Provide the [X, Y] coordinate of the cell's center where the given text is located.  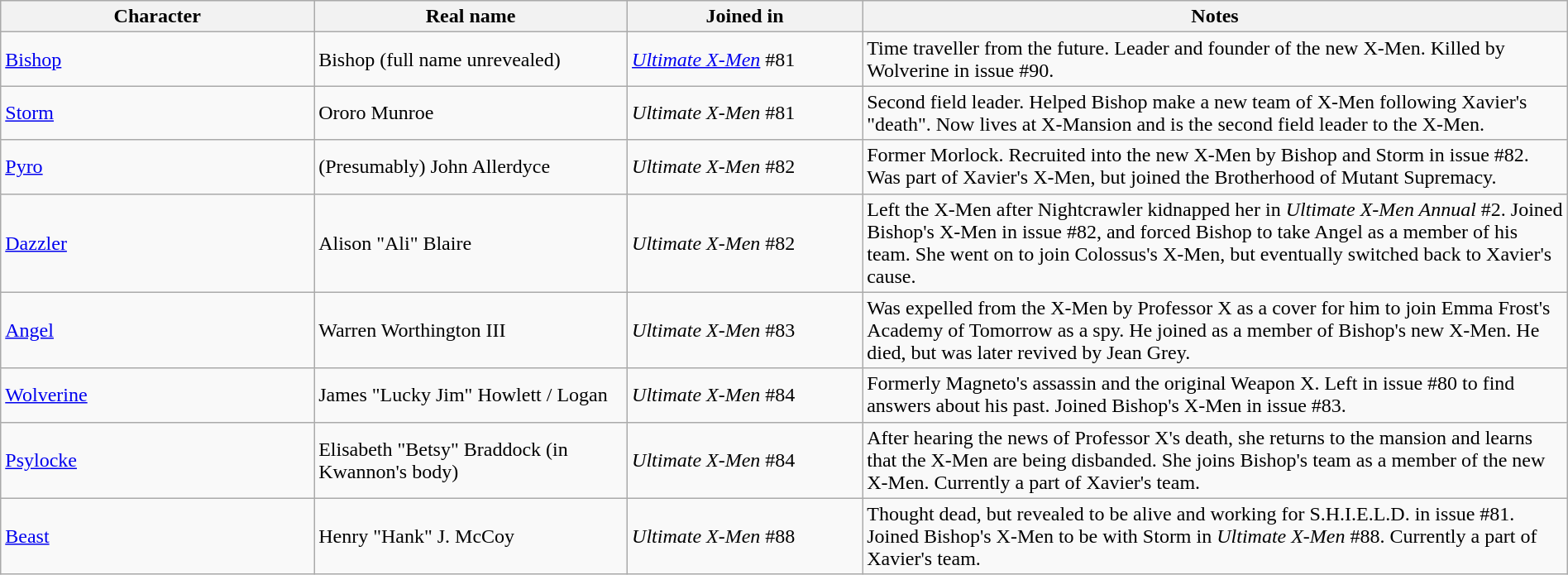
Ororo Munroe [471, 113]
Joined in [745, 17]
Wolverine [157, 395]
Ultimate X-Men #83 [745, 330]
Storm [157, 113]
Character [157, 17]
Formerly Magneto's assassin and the original Weapon X. Left in issue #80 to find answers about his past. Joined Bishop's X-Men in issue #83. [1216, 395]
James "Lucky Jim" Howlett / Logan [471, 395]
Warren Worthington III [471, 330]
Angel [157, 330]
Psylocke [157, 460]
Time traveller from the future. Leader and founder of the new X-Men. Killed by Wolverine in issue #90. [1216, 60]
Beast [157, 536]
Elisabeth "Betsy" Braddock (in Kwannon's body) [471, 460]
Bishop (full name unrevealed) [471, 60]
Pyro [157, 167]
Dazzler [157, 243]
Alison "Ali" Blaire [471, 243]
Ultimate X-Men #88 [745, 536]
Henry "Hank" J. McCoy [471, 536]
Bishop [157, 60]
(Presumably) John Allerdyce [471, 167]
Real name [471, 17]
Notes [1216, 17]
